Locate the cell with the specified text and output its (X, Y) center coordinate. 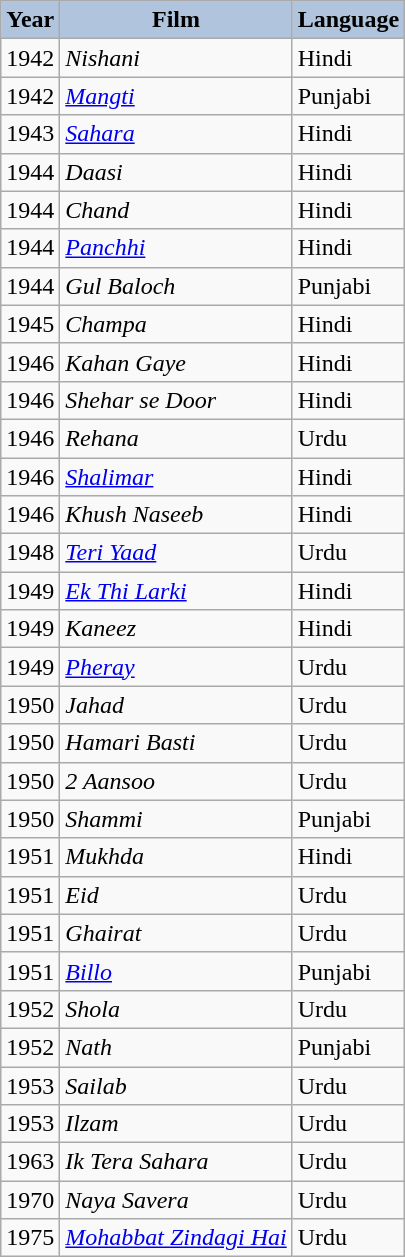
Gul Baloch (176, 286)
Nath (176, 1047)
Film (176, 20)
2 Aansoo (176, 781)
Sailab (176, 1085)
Chand (176, 210)
Eid (176, 895)
Sahara (176, 134)
Shola (176, 1009)
Language (348, 20)
Ik Tera Sahara (176, 1162)
Khush Naseeb (176, 515)
Billo (176, 971)
Kahan Gaye (176, 362)
1963 (30, 1162)
Pheray (176, 667)
Ghairat (176, 933)
Kaneez (176, 629)
Ek Thi Larki (176, 591)
Champa (176, 324)
Panchhi (176, 248)
Mangti (176, 96)
1943 (30, 134)
1945 (30, 324)
Mukhda (176, 857)
Ilzam (176, 1124)
Naya Savera (176, 1200)
Mohabbat Zindagi Hai (176, 1238)
Rehana (176, 438)
Shammi (176, 819)
Daasi (176, 172)
1975 (30, 1238)
1948 (30, 553)
Shalimar (176, 477)
Nishani (176, 58)
Teri Yaad (176, 553)
Hamari Basti (176, 743)
1970 (30, 1200)
Year (30, 20)
Shehar se Door (176, 400)
Jahad (176, 705)
